For the text-containing cell, return its midpoint in (X, Y) coordinate format. 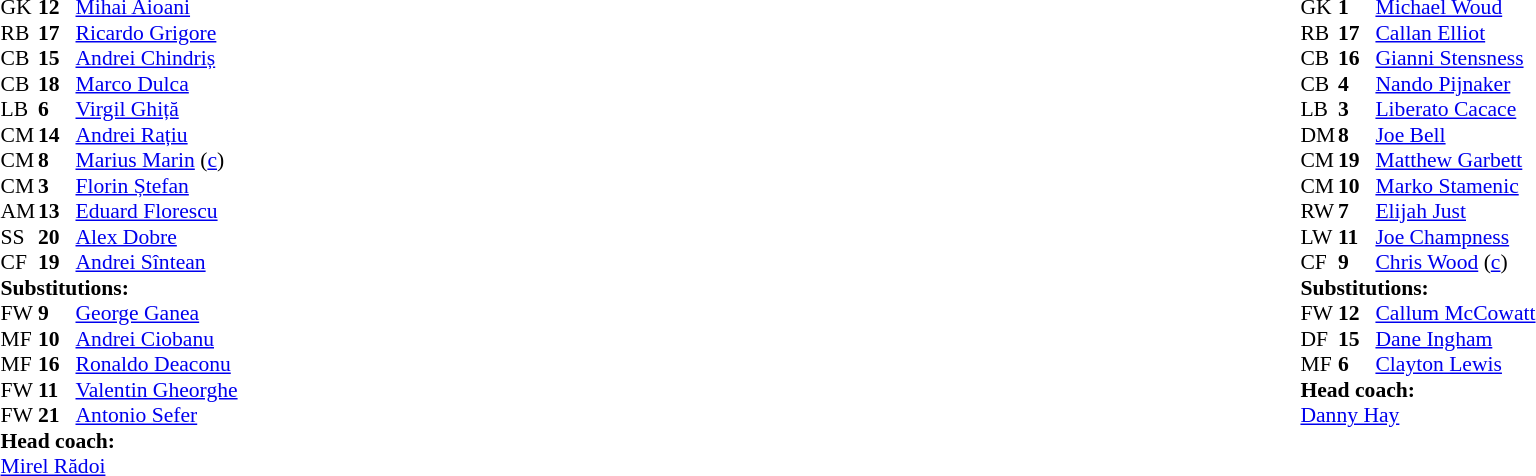
Andrei Sîntean (157, 263)
DF (1319, 339)
LW (1319, 237)
Callum McCowatt (1455, 313)
Marko Stamenic (1455, 186)
7 (1357, 211)
13 (57, 211)
Danny Hay (1418, 415)
George Ganea (157, 313)
Clayton Lewis (1455, 365)
AM (19, 211)
Ronaldo Deaconu (157, 365)
Antonio Sefer (157, 415)
Alex Dobre (157, 237)
Florin Ștefan (157, 186)
DM (1319, 135)
Callan Elliot (1455, 33)
Eduard Florescu (157, 211)
Marius Marin (c) (157, 161)
Nando Pijnaker (1455, 84)
Elijah Just (1455, 211)
SS (19, 237)
RW (1319, 211)
Marco Dulca (157, 84)
Valentin Gheorghe (157, 390)
Andrei Ciobanu (157, 339)
18 (57, 84)
Joe Champness (1455, 237)
Joe Bell (1455, 135)
Matthew Garbett (1455, 161)
Dane Ingham (1455, 339)
Andrei Rațiu (157, 135)
14 (57, 135)
Virgil Ghiță (157, 109)
4 (1357, 84)
20 (57, 237)
Chris Wood (c) (1455, 263)
Andrei Chindriș (157, 59)
21 (57, 415)
Gianni Stensness (1455, 59)
Liberato Cacace (1455, 109)
Ricardo Grigore (157, 33)
12 (1357, 313)
